Return [X, Y] of the center of cell containing provided text 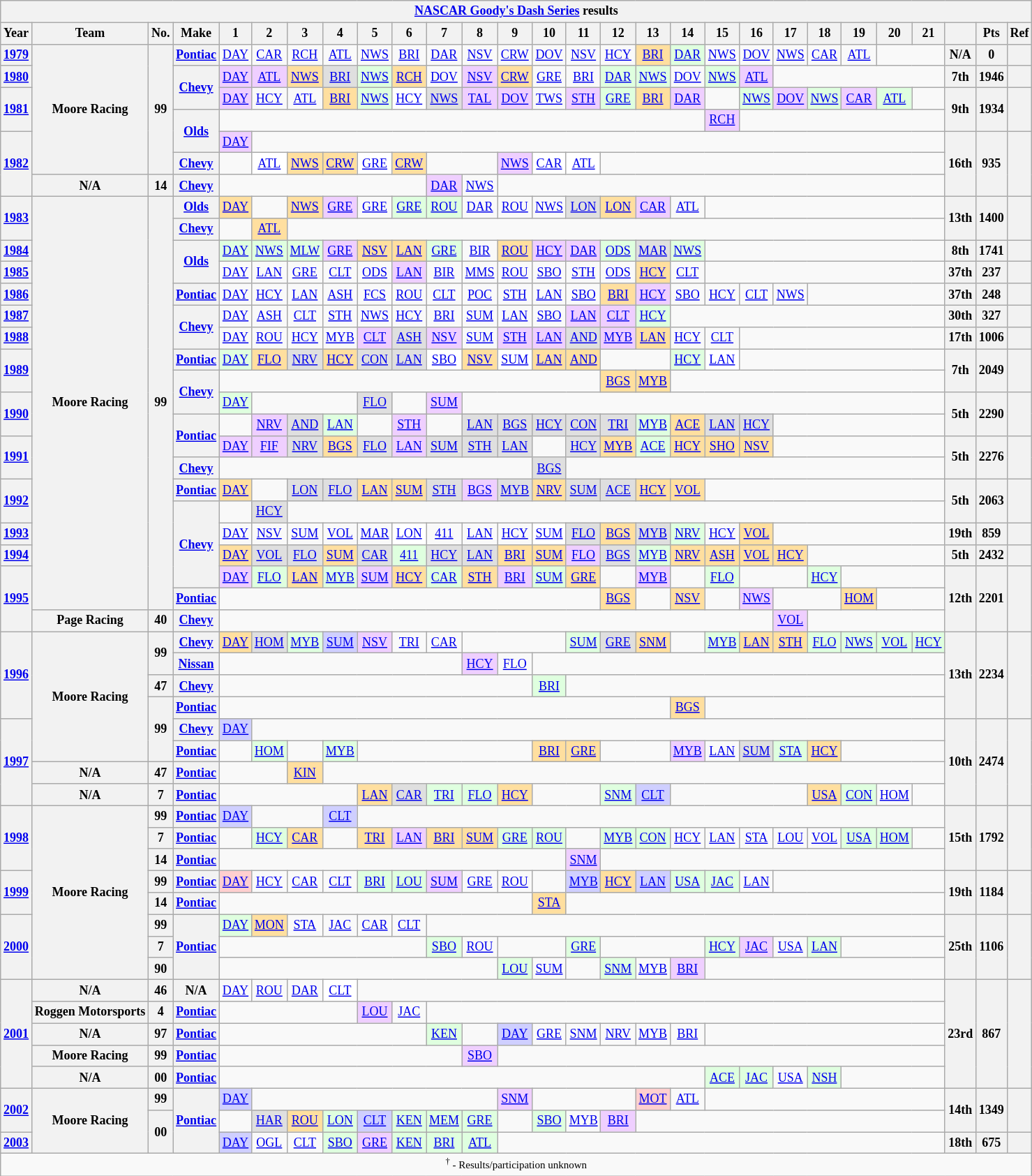
1989 [17, 371]
6 [409, 34]
16th [960, 164]
0 [992, 54]
21 [928, 34]
19 [860, 34]
9 [515, 34]
1988 [17, 338]
2201 [992, 599]
† - Results/participation unknown [516, 1165]
1106 [992, 947]
1986 [17, 295]
2276 [992, 457]
2049 [992, 371]
1982 [17, 164]
1741 [992, 251]
MEM [444, 1121]
90 [160, 969]
TAL [480, 98]
8 [480, 34]
97 [160, 1034]
1349 [992, 1110]
MON [269, 925]
30th [960, 315]
2290 [992, 414]
14th [960, 1110]
Nissan [197, 664]
2234 [992, 676]
935 [992, 164]
1996 [17, 676]
40 [160, 621]
MMS [480, 272]
OGL [269, 1143]
1995 [17, 599]
23rd [960, 1034]
18 [825, 34]
1992 [17, 501]
FIF [269, 447]
859 [992, 533]
2001 [17, 1034]
1984 [17, 251]
16 [756, 34]
NASCAR Goody's Dash Series results [516, 11]
1 [235, 34]
No. [160, 34]
237 [992, 272]
17 [790, 34]
KIN [304, 773]
Team [89, 34]
Roggen Motorsports [89, 1012]
5 [375, 34]
2000 [17, 947]
11 [583, 34]
Ref [1019, 34]
1006 [992, 338]
1993 [17, 533]
POC [480, 295]
1980 [17, 77]
1792 [992, 838]
SHO [722, 447]
2002 [17, 1110]
2063 [992, 501]
1981 [17, 109]
1987 [17, 315]
18th [960, 1143]
Year [17, 34]
867 [992, 1034]
1934 [992, 109]
1997 [17, 762]
1946 [992, 77]
2474 [992, 762]
3 [304, 34]
10th [960, 762]
2 [269, 34]
10 [550, 34]
2432 [992, 556]
Pts [992, 34]
327 [992, 315]
TWS [550, 98]
Make [197, 34]
1991 [17, 457]
MOT [653, 1099]
HAR [269, 1121]
2003 [17, 1143]
1985 [17, 272]
15th [960, 838]
1979 [17, 54]
13 [653, 34]
17th [960, 338]
NSH [825, 1078]
12th [960, 599]
15 [722, 34]
MLW [304, 251]
20 [895, 34]
12 [618, 34]
8th [960, 251]
1994 [17, 556]
248 [992, 295]
1983 [17, 218]
Page Racing [89, 621]
1400 [992, 218]
1998 [17, 838]
1999 [17, 893]
9th [960, 109]
FCS [375, 295]
1184 [992, 893]
46 [160, 990]
1990 [17, 414]
675 [992, 1143]
25th [960, 947]
